Determine the [x, y] coordinate at the center of the cell enclosing the given text.  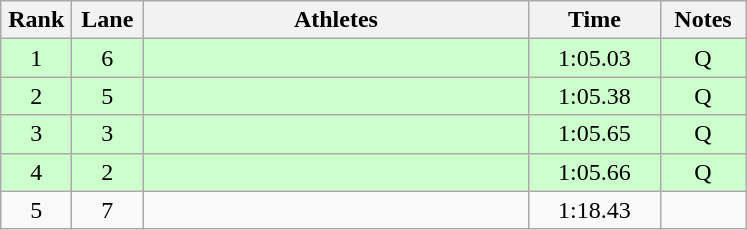
7 [108, 210]
Rank [36, 20]
Lane [108, 20]
1:05.65 [594, 134]
6 [108, 58]
Notes [703, 20]
1:05.66 [594, 172]
4 [36, 172]
Time [594, 20]
1 [36, 58]
1:05.38 [594, 96]
1:18.43 [594, 210]
Athletes [336, 20]
1:05.03 [594, 58]
